Determine the [x, y] coordinate at the center of the cell enclosing the given text.  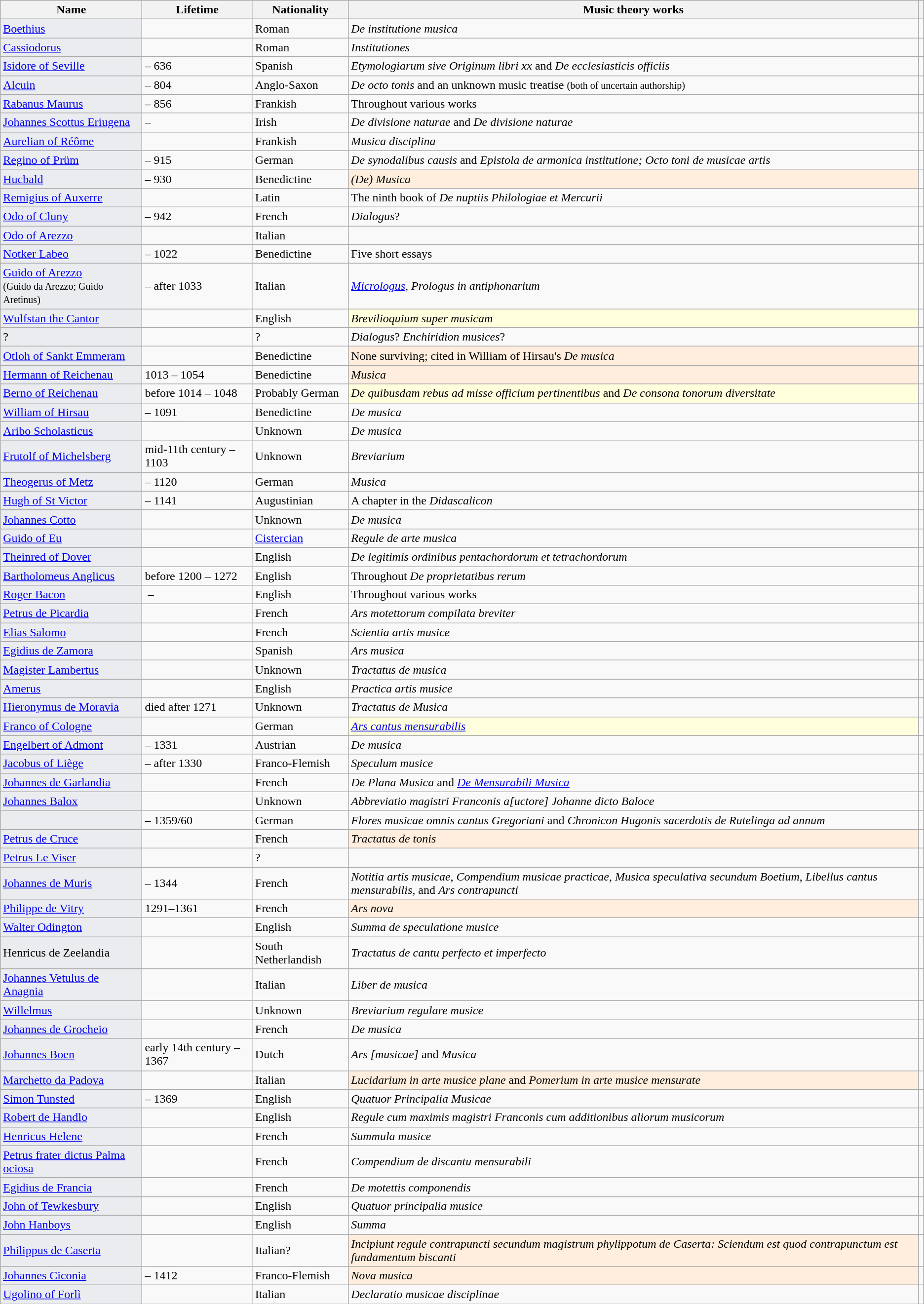
Musica disciplina [633, 141]
1013 – 1054 [197, 375]
Aurelian of Réôme [71, 141]
– after 1330 [197, 764]
William of Hirsau [71, 412]
Ars nova [633, 909]
Summa de speculatione musice [633, 927]
Summula musice [633, 1136]
Johannes de Garlandia [71, 782]
De motettis componendis [633, 1187]
Guido of Arezzo(Guido da Arezzo; Guido Aretinus) [71, 286]
Scientia artis musice [633, 632]
Petrus de Picardia [71, 614]
Johannes Boen [71, 1054]
Dialogus? [633, 216]
Hugh of St Victor [71, 500]
The ninth book of De nuptiis Philologiae et Mercurii [633, 197]
before 1014 – 1048 [197, 393]
Dialogus? Enchiridion musices? [633, 337]
Guido of Eu [71, 538]
Liber de musica [633, 985]
Regule cum maximis magistri Franconis cum additionibus aliorum musicorum [633, 1117]
Hieronymus de Moravia [71, 707]
Abbreviatio magistri Franconis a[uctore] Johanne dicto Baloce [633, 801]
Rabanus Maurus [71, 104]
Berno of Reichenau [71, 393]
Speculum musice [633, 764]
A chapter in the Didascalicon [633, 500]
died after 1271 [197, 707]
De quibusdam rebus ad misse officium pertinentibus and De consona tonorum diversitate [633, 393]
Otloh of Sankt Emmeram [71, 356]
Johannes Scottus Eriugena [71, 122]
Magister Lambertus [71, 670]
– 1120 [197, 482]
(De) Musica [633, 179]
Throughout De proprietatibus rerum [633, 576]
Anglo-Saxon [300, 85]
Wulfstan the Cantor [71, 318]
South Netherlandish [300, 953]
Roger Bacon [71, 595]
Notitia artis musicae, Compendium musicae practicae, Musica speculativa secundum Boetium, Libellus cantus mensurabilis, and Ars contrapuncti [633, 882]
Boethius [71, 29]
Ars cantus mensurabilis [633, 726]
Lifetime [197, 10]
Frutolf of Michelsberg [71, 456]
Johannes de Muris [71, 882]
Ars motettorum compilata breviter [633, 614]
– 1091 [197, 412]
– 804 [197, 85]
Incipiunt regule contrapuncti secundum magistrum phylippotum de Caserta: Sciendum est quod contrapunctum est fundamentum biscanti [633, 1250]
Regule de arte musica [633, 538]
Johannes Cotto [71, 519]
Italian? [300, 1250]
mid-11th century – 1103 [197, 456]
Notker Labeo [71, 254]
De synodalibus causis and Epistola de armonica institutione; Octo toni de musicae artis [633, 160]
– 942 [197, 216]
De legitimis ordinibus pentachordorum et tetrachordorum [633, 557]
Breviarium regulare musice [633, 1010]
Simon Tunsted [71, 1099]
Five short essays [633, 254]
– 1344 [197, 882]
Engelbert of Admont [71, 745]
Johannes Ciconia [71, 1276]
Theinred of Dover [71, 557]
De Plana Musica and De Mensurabili Musica [633, 782]
– 636 [197, 66]
Odo of Arezzo [71, 235]
Ars [musicae] and Musica [633, 1054]
Music theory works [633, 10]
Isidore of Seville [71, 66]
Hucbald [71, 179]
Dutch [300, 1054]
Alcuin [71, 85]
– 1022 [197, 254]
Brevilioquium super musicam [633, 318]
Johannes Balox [71, 801]
Marchetto da Padova [71, 1080]
– after 1033 [197, 286]
Practica artis musice [633, 689]
Jacobus of Liège [71, 764]
None surviving; cited in William of Hirsau's De musica [633, 356]
Flores musicae omnis cantus Gregoriani and Chronicon Hugonis sacerdotis de Rutelinga ad annum [633, 820]
Tractatus de tonis [633, 839]
Ugolino of Forlì [71, 1295]
Augustinian [300, 500]
Henricus de Zeelandia [71, 953]
– 930 [197, 179]
Elias Salomo [71, 632]
Name [71, 10]
Nova musica [633, 1276]
Summa [633, 1225]
Egidius de Francia [71, 1187]
Henricus Helene [71, 1136]
Tractatus de Musica [633, 707]
– 1141 [197, 500]
Probably German [300, 393]
John Hanboys [71, 1225]
before 1200 – 1272 [197, 576]
Egidius de Zamora [71, 651]
Regino of Prüm [71, 160]
Breviarium [633, 456]
Johannes Vetulus de Anagnia [71, 985]
Johannes de Grocheio [71, 1029]
Cassiodorus [71, 47]
Irish [300, 122]
Willelmus [71, 1010]
– 1331 [197, 745]
Cistercian [300, 538]
De octo tonis and an unknown music treatise (both of uncertain authorship) [633, 85]
Nationality [300, 10]
Bartholomeus Anglicus [71, 576]
– 915 [197, 160]
Robert de Handlo [71, 1117]
Petrus frater dictus Palma ociosa [71, 1162]
Hermann of Reichenau [71, 375]
Tractatus de musica [633, 670]
Walter Odington [71, 927]
Micrologus, Prologus in antiphonarium [633, 286]
Amerus [71, 689]
Compendium de discantu mensurabili [633, 1162]
Petrus de Cruce [71, 839]
– 1359/60 [197, 820]
Etymologiarum sive Originum libri xx and De ecclesiasticis officiis [633, 66]
– 1369 [197, 1099]
Theogerus of Metz [71, 482]
Philippus de Caserta [71, 1250]
De divisione naturae and De divisione naturae [633, 122]
Ars musica [633, 651]
– 856 [197, 104]
– 1412 [197, 1276]
Odo of Cluny [71, 216]
Philippe de Vitry [71, 909]
Austrian [300, 745]
Quatuor principalia musice [633, 1206]
Lucidarium in arte musice plane and Pomerium in arte musice mensurate [633, 1080]
Aribo Scholasticus [71, 431]
De institutione musica [633, 29]
Quatuor Principalia Musicae [633, 1099]
1291–1361 [197, 909]
Declaratio musicae disciplinae [633, 1295]
John of Tewkesbury [71, 1206]
early 14th century – 1367 [197, 1054]
Tractatus de cantu perfecto et imperfecto [633, 953]
Petrus Le Viser [71, 857]
Remigius of Auxerre [71, 197]
Institutiones [633, 47]
Latin [300, 197]
Franco of Cologne [71, 726]
